Identify which cell holds the provided text, then report its [x, y] central coordinate. 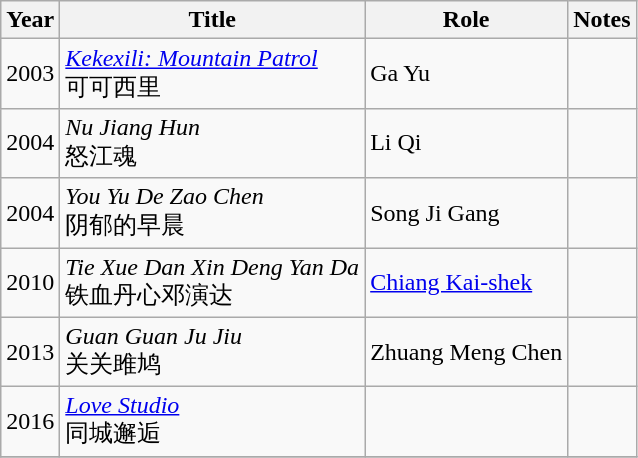
You Yu De Zao Chen 阴郁的早晨 [212, 213]
Love Studio 同城邂逅 [212, 422]
Year [30, 20]
Kekexili: Mountain Patrol可可西里 [212, 74]
Role [466, 20]
Title [212, 20]
Tie Xue Dan Xin Deng Yan Da 铁血丹心邓演达 [212, 283]
Li Qi [466, 143]
2003 [30, 74]
Guan Guan Ju Jiu 关关雎鸠 [212, 352]
Nu Jiang Hun 怒江魂 [212, 143]
2016 [30, 422]
Notes [602, 20]
2010 [30, 283]
Song Ji Gang [466, 213]
Ga Yu [466, 74]
Chiang Kai-shek [466, 283]
2013 [30, 352]
Zhuang Meng Chen [466, 352]
